From the cell containing the given text, extract its center point as [x, y] coordinate. 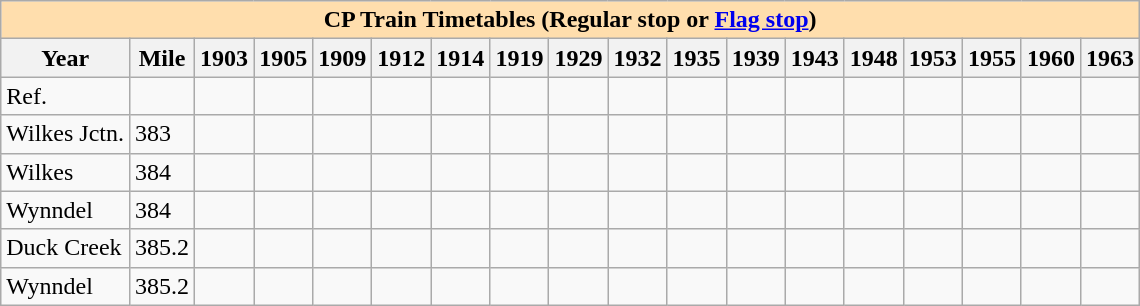
383 [162, 134]
CP Train Timetables (Regular stop or Flag stop) [570, 20]
1960 [1050, 58]
Wilkes Jctn. [66, 134]
Wilkes [66, 172]
1955 [992, 58]
1963 [1110, 58]
1929 [578, 58]
1939 [756, 58]
1919 [520, 58]
Year [66, 58]
1935 [696, 58]
1943 [814, 58]
1932 [638, 58]
1909 [342, 58]
1953 [932, 58]
1948 [874, 58]
Duck Creek [66, 248]
1903 [224, 58]
1905 [284, 58]
1912 [402, 58]
1914 [460, 58]
Mile [162, 58]
Ref. [66, 96]
